Search for the cell housing the specified text and yield its [X, Y] center coordinate. 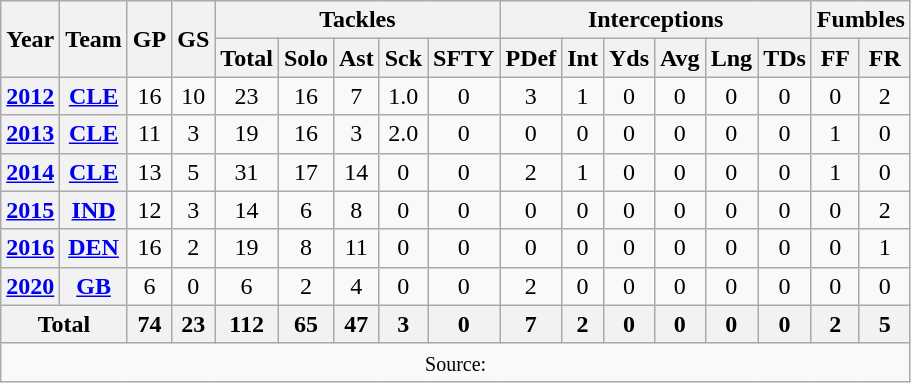
Ast [356, 58]
Int [583, 58]
31 [247, 172]
2016 [30, 248]
12 [149, 210]
Lng [731, 58]
GB [94, 286]
2012 [30, 96]
Fumbles [860, 20]
GP [149, 39]
4 [356, 286]
Sck [403, 58]
Yds [628, 58]
2014 [30, 172]
Avg [680, 58]
Team [94, 39]
DEN [94, 248]
13 [149, 172]
10 [194, 96]
2.0 [403, 134]
2015 [30, 210]
65 [306, 324]
Solo [306, 58]
GS [194, 39]
Source: [456, 362]
FF [835, 58]
IND [94, 210]
47 [356, 324]
2013 [30, 134]
17 [306, 172]
2020 [30, 286]
74 [149, 324]
PDef [531, 58]
SFTY [464, 58]
FR [884, 58]
TDs [785, 58]
112 [247, 324]
1.0 [403, 96]
Interceptions [656, 20]
Tackles [358, 20]
Year [30, 39]
